Determine the (X, Y) coordinate at the center of the cell enclosing the given text.  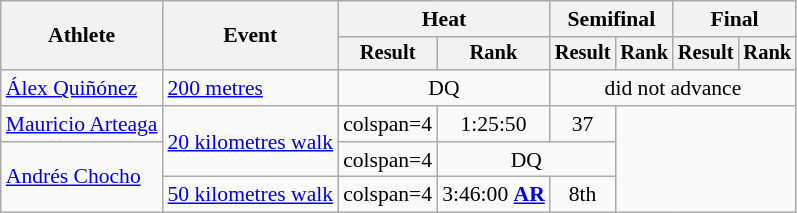
1:25:50 (494, 124)
20 kilometres walk (251, 142)
3:46:00 AR (494, 195)
37 (583, 124)
Final (734, 19)
Event (251, 36)
Andrés Chocho (82, 178)
did not advance (673, 88)
Semifinal (612, 19)
Álex Quiñónez (82, 88)
Heat (444, 19)
50 kilometres walk (251, 195)
8th (583, 195)
Athlete (82, 36)
Mauricio Arteaga (82, 124)
200 metres (251, 88)
